Identify which cell holds the provided text, then report its [X, Y] central coordinate. 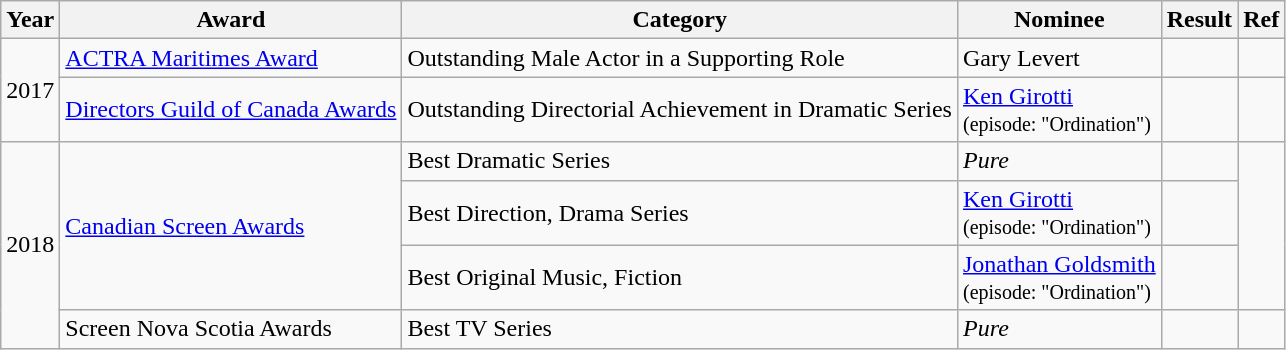
Outstanding Directorial Achievement in Dramatic Series [680, 110]
Best Dramatic Series [680, 161]
Screen Nova Scotia Awards [231, 329]
Best TV Series [680, 329]
ACTRA Maritimes Award [231, 58]
Directors Guild of Canada Awards [231, 110]
Best Direction, Drama Series [680, 212]
Jonathan Goldsmith(episode: "Ordination") [1059, 278]
Gary Levert [1059, 58]
Category [680, 20]
Best Original Music, Fiction [680, 278]
2018 [30, 245]
Award [231, 20]
Outstanding Male Actor in a Supporting Role [680, 58]
Ref [1262, 20]
Result [1199, 20]
Canadian Screen Awards [231, 226]
2017 [30, 90]
Nominee [1059, 20]
Year [30, 20]
